Capture the cell that displays the provided text and extract its (x, y) central coordinate. 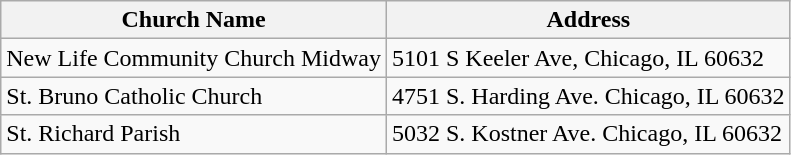
5101 S Keeler Ave, Chicago, IL 60632 (588, 58)
Church Name (194, 20)
5032 S. Kostner Ave. Chicago, IL 60632 (588, 134)
St. Bruno Catholic Church (194, 96)
St. Richard Parish (194, 134)
4751 S. Harding Ave. Chicago, IL 60632 (588, 96)
New Life Community Church Midway (194, 58)
Address (588, 20)
